Return the [x, y] coordinate for the center point of the cell that contains the specified text.  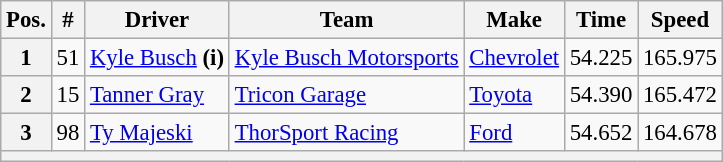
51 [68, 58]
Toyota [514, 95]
165.975 [680, 58]
Pos. [26, 20]
# [68, 20]
ThorSport Racing [346, 133]
Make [514, 20]
98 [68, 133]
Kyle Busch Motorsports [346, 58]
1 [26, 58]
Ty Majeski [158, 133]
Kyle Busch (i) [158, 58]
Chevrolet [514, 58]
Ford [514, 133]
54.652 [600, 133]
54.225 [600, 58]
Driver [158, 20]
165.472 [680, 95]
Team [346, 20]
Time [600, 20]
Speed [680, 20]
3 [26, 133]
2 [26, 95]
15 [68, 95]
Tricon Garage [346, 95]
54.390 [600, 95]
Tanner Gray [158, 95]
164.678 [680, 133]
